Locate the cell with the specified text and output its (x, y) center coordinate. 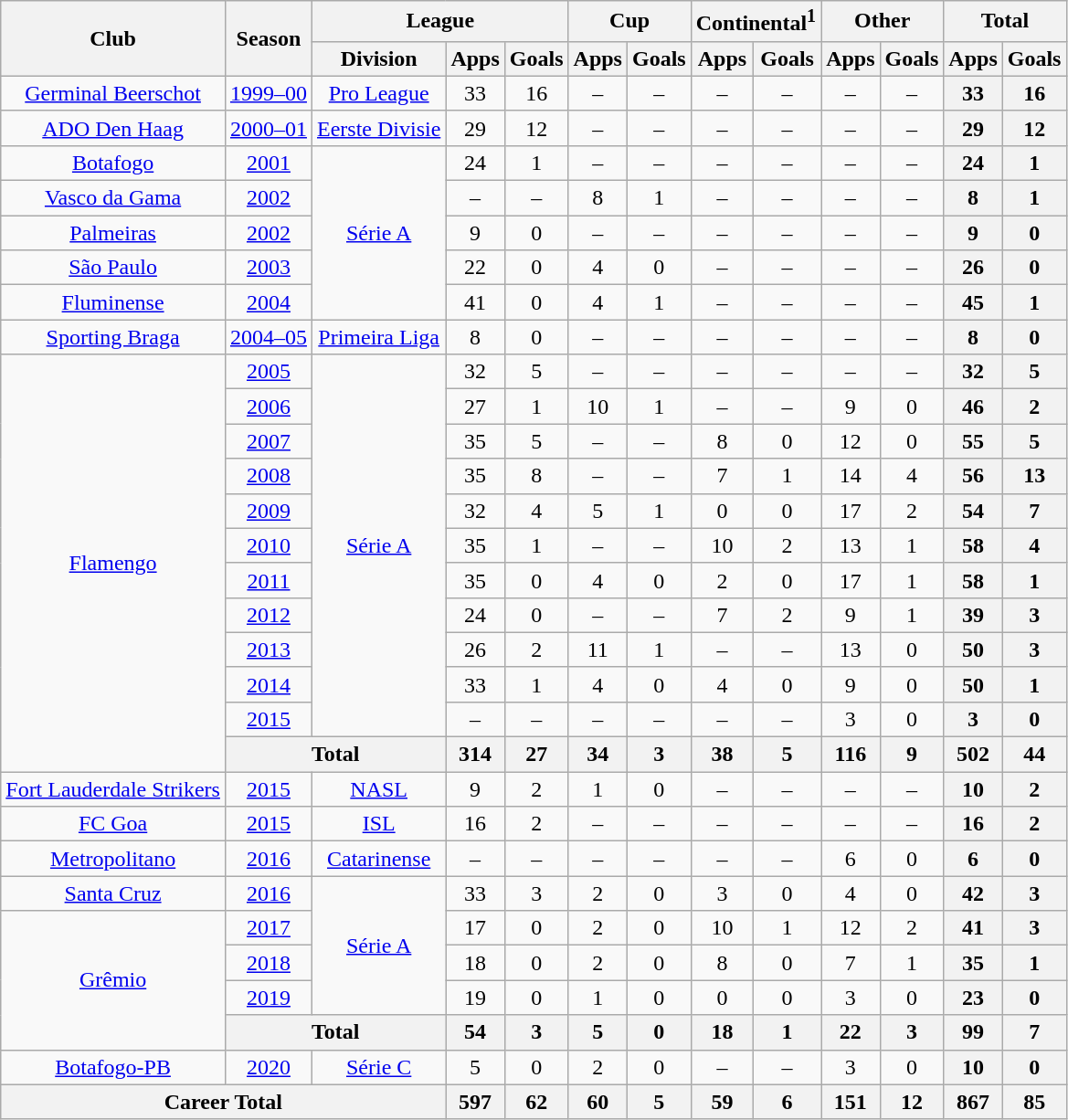
Vasco da Gama (113, 198)
38 (722, 755)
Pro League (378, 93)
39 (973, 615)
2017 (269, 928)
44 (1034, 755)
2018 (269, 963)
2013 (269, 650)
2007 (269, 441)
2012 (269, 615)
59 (722, 1102)
2019 (269, 998)
Catarinense (378, 859)
Germinal Beerschot (113, 93)
2005 (269, 372)
Eerste Divisie (378, 128)
60 (597, 1102)
116 (851, 755)
2004–05 (269, 337)
Botafogo (113, 163)
Career Total (223, 1102)
2006 (269, 407)
2004 (269, 302)
Santa Cruz (113, 893)
85 (1034, 1102)
314 (475, 755)
Division (378, 58)
14 (851, 476)
Fluminense (113, 302)
League (440, 22)
Other (883, 22)
Flamengo (113, 563)
Fort Lauderdale Strikers (113, 789)
Club (113, 38)
NASL (378, 789)
Primeira Liga (378, 337)
2020 (269, 1067)
55 (973, 441)
2009 (269, 511)
45 (973, 302)
Metropolitano (113, 859)
ADO Den Haag (113, 128)
42 (973, 893)
867 (973, 1102)
62 (536, 1102)
2014 (269, 684)
23 (973, 998)
2011 (269, 580)
1999–00 (269, 93)
Palmeiras (113, 233)
Season (269, 38)
Continental1 (756, 22)
ISL (378, 824)
Cup (629, 22)
151 (851, 1102)
597 (475, 1102)
Sporting Braga (113, 337)
19 (475, 998)
34 (597, 755)
502 (973, 755)
FC Goa (113, 824)
2010 (269, 545)
56 (973, 476)
2008 (269, 476)
99 (973, 1032)
Botafogo-PB (113, 1067)
Série C (378, 1067)
2000–01 (269, 128)
2001 (269, 163)
2003 (269, 268)
Grêmio (113, 980)
11 (597, 650)
São Paulo (113, 268)
46 (973, 407)
